Capture the cell that displays the provided text and extract its [X, Y] central coordinate. 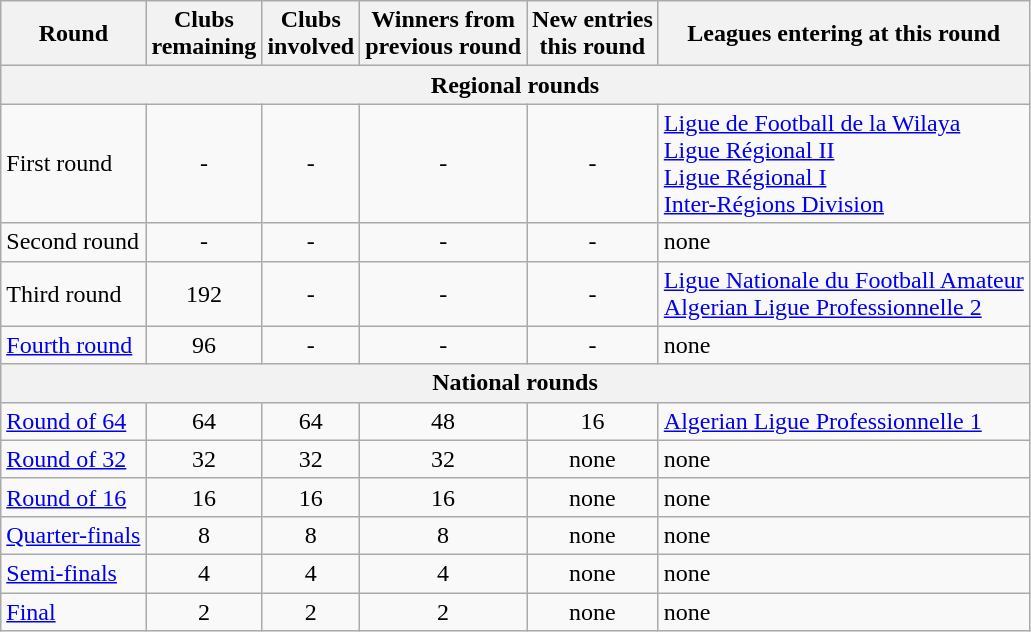
Semi-finals [74, 573]
Regional rounds [516, 85]
Third round [74, 294]
Round [74, 34]
48 [444, 421]
96 [204, 345]
Round of 16 [74, 497]
Round of 32 [74, 459]
Winners fromprevious round [444, 34]
Fourth round [74, 345]
Round of 64 [74, 421]
192 [204, 294]
Algerian Ligue Professionnelle 1 [844, 421]
Quarter-finals [74, 535]
Final [74, 611]
First round [74, 164]
National rounds [516, 383]
New entriesthis round [593, 34]
Leagues entering at this round [844, 34]
Clubsinvolved [311, 34]
Clubsremaining [204, 34]
Ligue de Football de la WilayaLigue Régional IILigue Régional IInter-Régions Division [844, 164]
Second round [74, 242]
Ligue Nationale du Football AmateurAlgerian Ligue Professionnelle 2 [844, 294]
